Extract the (X, Y) coordinate from the center of the cell holding the provided text.  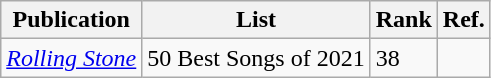
Rank (404, 20)
38 (404, 58)
Publication (72, 20)
Ref. (464, 20)
50 Best Songs of 2021 (256, 58)
Rolling Stone (72, 58)
List (256, 20)
